For the text-containing cell, return its midpoint in (X, Y) coordinate format. 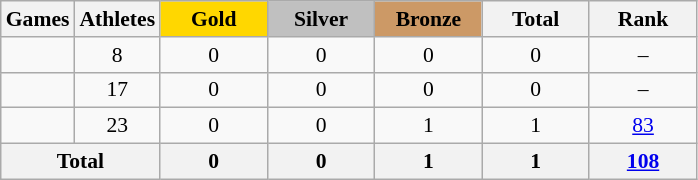
17 (117, 90)
Gold (214, 19)
Rank (642, 19)
8 (117, 55)
23 (117, 126)
Bronze (428, 19)
83 (642, 126)
Silver (320, 19)
Athletes (117, 19)
Games (38, 19)
108 (642, 162)
